Identify which cell holds the provided text, then report its (X, Y) central coordinate. 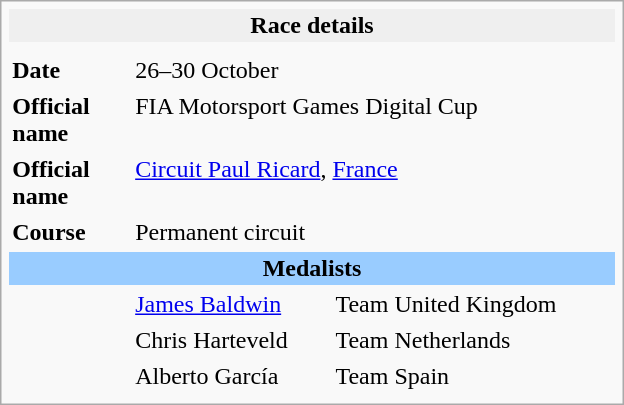
James Baldwin (230, 304)
Alberto García (230, 376)
Date (69, 70)
Medalists (312, 268)
Race details (312, 26)
Team United Kingdom (473, 304)
Chris Harteveld (230, 340)
FIA Motorsport Games Digital Cup (374, 120)
Circuit Paul Ricard, France (374, 183)
26–30 October (230, 70)
Team Netherlands (473, 340)
Course (69, 232)
Team Spain (473, 376)
Permanent circuit (374, 232)
